Detect which cell encompasses the target text, then output its [x, y] center coordinate. 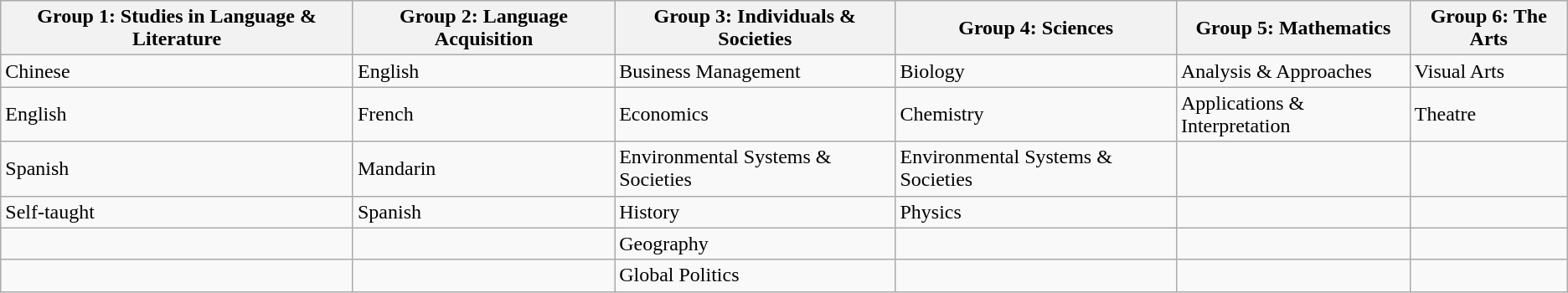
Biology [1035, 71]
Group 4: Sciences [1035, 28]
Mandarin [483, 169]
Global Politics [756, 275]
Group 1: Studies in Language & Literature [178, 28]
Self-taught [178, 212]
Theatre [1488, 114]
Physics [1035, 212]
French [483, 114]
Group 3: Individuals & Societies [756, 28]
Chemistry [1035, 114]
Geography [756, 244]
Chinese [178, 71]
History [756, 212]
Group 6: The Arts [1488, 28]
Business Management [756, 71]
Group 2: Language Acquisition [483, 28]
Group 5: Mathematics [1293, 28]
Applications & Interpretation [1293, 114]
Visual Arts [1488, 71]
Analysis & Approaches [1293, 71]
Economics [756, 114]
